Scan for the cell matching the given text and deliver its [x, y] coordinate at center. 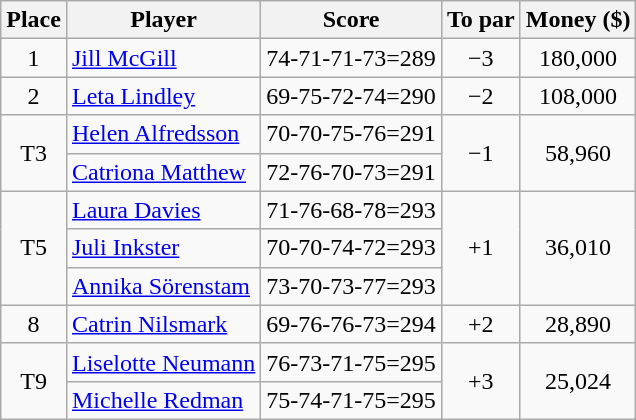
+1 [480, 248]
Catriona Matthew [163, 172]
+3 [480, 381]
70-70-74-72=293 [352, 248]
Score [352, 20]
Place [34, 20]
74-71-71-73=289 [352, 58]
70-70-75-76=291 [352, 134]
69-76-76-73=294 [352, 324]
36,010 [578, 248]
25,024 [578, 381]
8 [34, 324]
Player [163, 20]
72-76-70-73=291 [352, 172]
76-73-71-75=295 [352, 362]
Catrin Nilsmark [163, 324]
To par [480, 20]
Leta Lindley [163, 96]
2 [34, 96]
+2 [480, 324]
T5 [34, 248]
Liselotte Neumann [163, 362]
108,000 [578, 96]
Laura Davies [163, 210]
69-75-72-74=290 [352, 96]
1 [34, 58]
73-70-73-77=293 [352, 286]
−2 [480, 96]
28,890 [578, 324]
180,000 [578, 58]
Annika Sörenstam [163, 286]
71-76-68-78=293 [352, 210]
T9 [34, 381]
Money ($) [578, 20]
Michelle Redman [163, 400]
Jill McGill [163, 58]
−3 [480, 58]
−1 [480, 153]
T3 [34, 153]
Helen Alfredsson [163, 134]
75-74-71-75=295 [352, 400]
Juli Inkster [163, 248]
58,960 [578, 153]
